Provide the (x, y) coordinate of the cell's center where the given text is located.  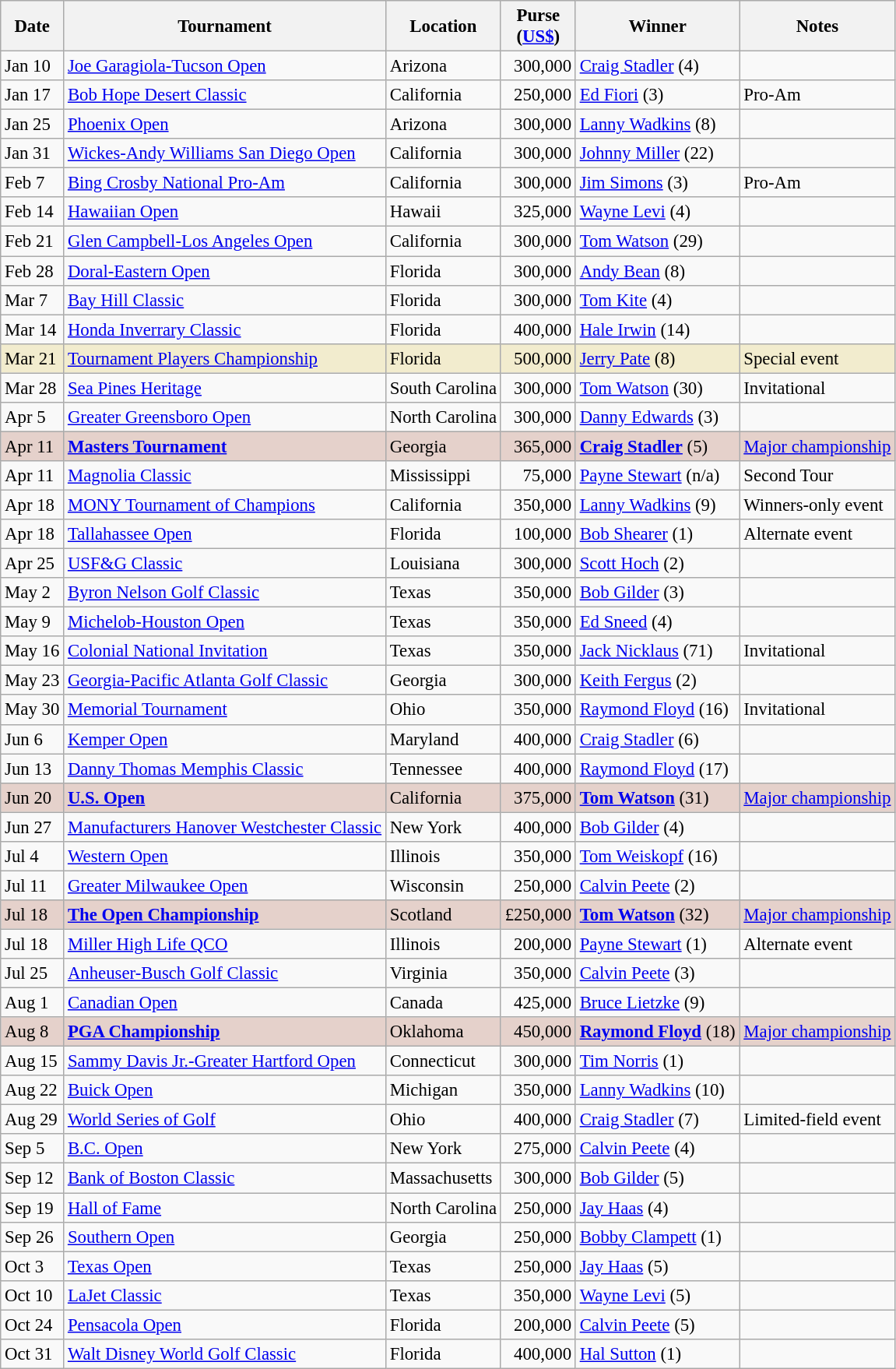
Bing Crosby National Pro-Am (225, 183)
Kemper Open (225, 739)
Mar 28 (33, 388)
Johnny Miller (22) (657, 153)
Virginia (443, 973)
MONY Tournament of Champions (225, 505)
Wayne Levi (5) (657, 1295)
Connecticut (443, 1061)
Bruce Lietzke (9) (657, 1003)
Michelob-Houston Open (225, 622)
Wisconsin (443, 885)
Southern Open (225, 1237)
Texas Open (225, 1266)
Jun 27 (33, 827)
Sammy Davis Jr.-Greater Hartford Open (225, 1061)
Lanny Wadkins (9) (657, 505)
Jul 4 (33, 857)
Massachusetts (443, 1178)
Greater Greensboro Open (225, 417)
Tom Watson (31) (657, 797)
Hal Sutton (1) (657, 1354)
Aug 8 (33, 1032)
May 23 (33, 681)
Western Open (225, 857)
Jay Haas (4) (657, 1208)
Aug 1 (33, 1003)
Sep 26 (33, 1237)
Danny Thomas Memphis Classic (225, 769)
Bob Gilder (5) (657, 1178)
Bob Gilder (3) (657, 593)
Canada (443, 1003)
May 2 (33, 593)
Jan 17 (33, 95)
Keith Fergus (2) (657, 681)
Pensacola Open (225, 1325)
Sea Pines Heritage (225, 388)
Hall of Fame (225, 1208)
Bank of Boston Classic (225, 1178)
Aug 29 (33, 1120)
Payne Stewart (1) (657, 944)
Jim Simons (3) (657, 183)
Anheuser-Busch Golf Classic (225, 973)
375,000 (538, 797)
Raymond Floyd (17) (657, 769)
Bay Hill Classic (225, 300)
Tallahassee Open (225, 534)
Apr 25 (33, 564)
Tom Kite (4) (657, 300)
Masters Tournament (225, 446)
USF&G Classic (225, 564)
South Carolina (443, 388)
Calvin Peete (3) (657, 973)
425,000 (538, 1003)
Oct 31 (33, 1354)
Raymond Floyd (18) (657, 1032)
Manufacturers Hanover Westchester Classic (225, 827)
Louisiana (443, 564)
Bobby Clampett (1) (657, 1237)
£250,000 (538, 915)
Sep 12 (33, 1178)
B.C. Open (225, 1149)
Tennessee (443, 769)
Aug 22 (33, 1090)
Date (33, 26)
Georgia-Pacific Atlanta Golf Classic (225, 681)
Bob Shearer (1) (657, 534)
Tom Watson (30) (657, 388)
U.S. Open (225, 797)
275,000 (538, 1149)
Andy Bean (8) (657, 271)
Hawaiian Open (225, 213)
Feb 28 (33, 271)
Tim Norris (1) (657, 1061)
Greater Milwaukee Open (225, 885)
Raymond Floyd (16) (657, 710)
Lanny Wadkins (10) (657, 1090)
Buick Open (225, 1090)
Hawaii (443, 213)
May 16 (33, 651)
Mar 21 (33, 358)
Magnolia Classic (225, 476)
Winner (657, 26)
Honda Inverrary Classic (225, 329)
May 30 (33, 710)
Apr 5 (33, 417)
PGA Championship (225, 1032)
Wickes-Andy Williams San Diego Open (225, 153)
Mississippi (443, 476)
Walt Disney World Golf Classic (225, 1354)
Limited-field event (817, 1120)
Scotland (443, 915)
Canadian Open (225, 1003)
The Open Championship (225, 915)
Tournament (225, 26)
Feb 7 (33, 183)
Danny Edwards (3) (657, 417)
Tom Watson (29) (657, 241)
Memorial Tournament (225, 710)
Purse(US$) (538, 26)
Hale Irwin (14) (657, 329)
Lanny Wadkins (8) (657, 125)
Jan 10 (33, 66)
Oklahoma (443, 1032)
Bob Gilder (4) (657, 827)
Location (443, 26)
Jul 25 (33, 973)
Sep 19 (33, 1208)
Mar 14 (33, 329)
Notes (817, 26)
Craig Stadler (6) (657, 739)
Bob Hope Desert Classic (225, 95)
75,000 (538, 476)
Scott Hoch (2) (657, 564)
Special event (817, 358)
Feb 14 (33, 213)
Calvin Peete (5) (657, 1325)
Colonial National Invitation (225, 651)
Glen Campbell-Los Angeles Open (225, 241)
Calvin Peete (4) (657, 1149)
Craig Stadler (5) (657, 446)
World Series of Golf (225, 1120)
Tournament Players Championship (225, 358)
Tom Watson (32) (657, 915)
Michigan (443, 1090)
Miller High Life QCO (225, 944)
Jack Nicklaus (71) (657, 651)
Jerry Pate (8) (657, 358)
LaJet Classic (225, 1295)
Jay Haas (5) (657, 1266)
Payne Stewart (n/a) (657, 476)
Jun 20 (33, 797)
450,000 (538, 1032)
Craig Stadler (7) (657, 1120)
Winners-only event (817, 505)
Aug 15 (33, 1061)
Jan 31 (33, 153)
Ed Sneed (4) (657, 622)
Second Tour (817, 476)
Jul 11 (33, 885)
Jan 25 (33, 125)
Maryland (443, 739)
Wayne Levi (4) (657, 213)
325,000 (538, 213)
Oct 3 (33, 1266)
May 9 (33, 622)
Calvin Peete (2) (657, 885)
Ed Fiori (3) (657, 95)
Doral-Eastern Open (225, 271)
500,000 (538, 358)
Feb 21 (33, 241)
Oct 10 (33, 1295)
Craig Stadler (4) (657, 66)
Byron Nelson Golf Classic (225, 593)
Jun 13 (33, 769)
365,000 (538, 446)
Jun 6 (33, 739)
100,000 (538, 534)
Sep 5 (33, 1149)
Oct 24 (33, 1325)
Mar 7 (33, 300)
Tom Weiskopf (16) (657, 857)
Joe Garagiola-Tucson Open (225, 66)
Phoenix Open (225, 125)
